Capture the cell that displays the provided text and extract its [X, Y] central coordinate. 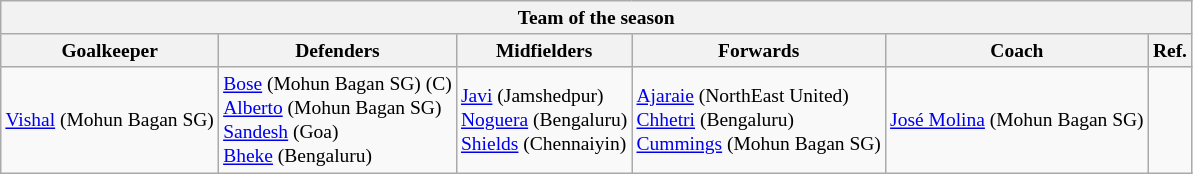
Goalkeeper [110, 50]
José Molina (Mohun Bagan SG) [1016, 120]
Forwards [759, 50]
Defenders [337, 50]
Javi (Jamshedpur) Noguera (Bengaluru) Shields (Chennaiyin) [544, 120]
Midfielders [544, 50]
Coach [1016, 50]
Team of the season [596, 18]
Ref. [1170, 50]
Ajaraie (NorthEast United) Chhetri (Bengaluru) Cummings (Mohun Bagan SG) [759, 120]
Bose (Mohun Bagan SG) (C) Alberto (Mohun Bagan SG) Sandesh (Goa) Bheke (Bengaluru) [337, 120]
Vishal (Mohun Bagan SG) [110, 120]
